Locate the cell with the specified text and output its [X, Y] center coordinate. 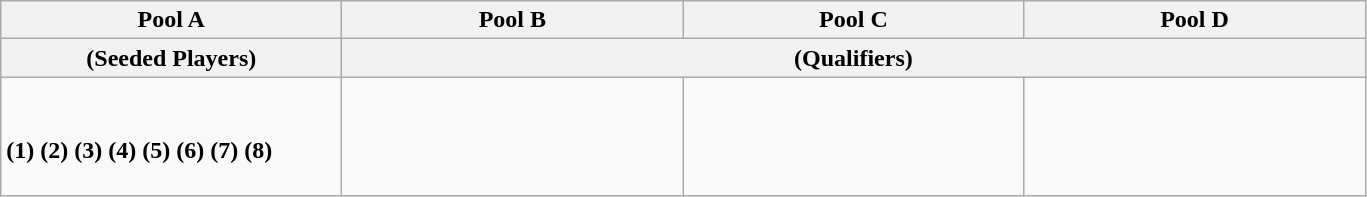
Pool A [172, 20]
Pool D [1194, 20]
(Seeded Players) [172, 58]
Pool B [512, 20]
(1) (2) (3) (4) (5) (6) (7) (8) [172, 136]
(Qualifiers) [854, 58]
Pool C [854, 20]
